Output the (x, y) coordinate of the center of the cell containing the given text.  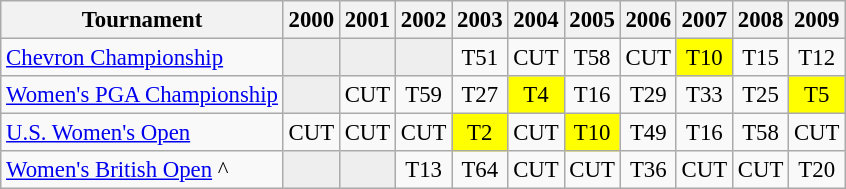
2003 (480, 20)
Women's PGA Championship (142, 95)
T36 (648, 170)
T13 (424, 170)
T27 (480, 95)
2001 (367, 20)
T5 (817, 95)
2004 (536, 20)
U.S. Women's Open (142, 133)
T64 (480, 170)
T49 (648, 133)
2005 (592, 20)
T51 (480, 58)
T33 (704, 95)
T29 (648, 95)
2007 (704, 20)
T20 (817, 170)
T12 (817, 58)
2002 (424, 20)
2000 (311, 20)
Tournament (142, 20)
T25 (760, 95)
T2 (480, 133)
Women's British Open ^ (142, 170)
T59 (424, 95)
T15 (760, 58)
Chevron Championship (142, 58)
2008 (760, 20)
T4 (536, 95)
2006 (648, 20)
2009 (817, 20)
